From the cell containing the given text, extract its center point as [x, y] coordinate. 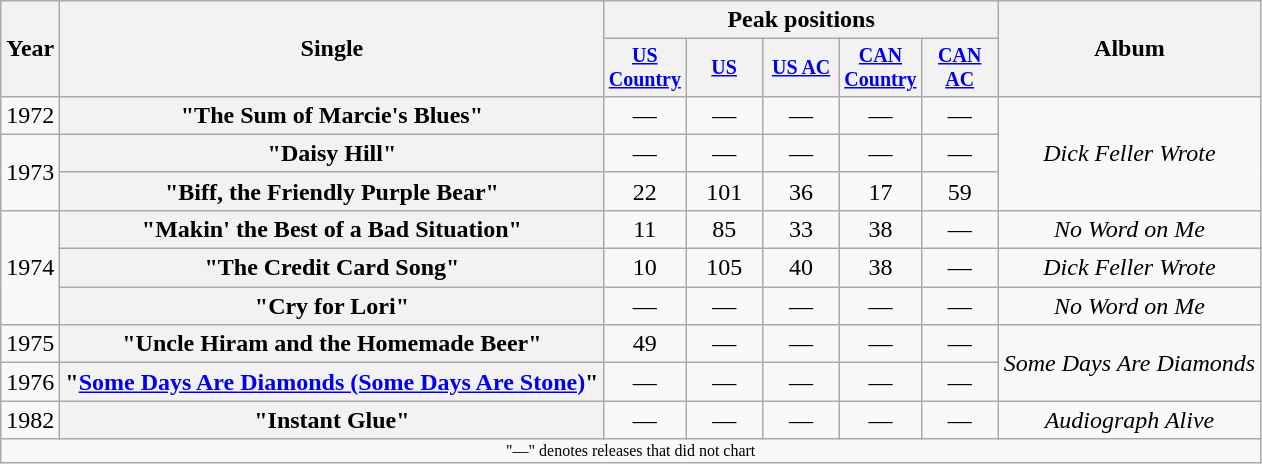
"Some Days Are Diamonds (Some Days Are Stone)" [332, 382]
Peak positions [801, 20]
Year [30, 49]
85 [724, 229]
49 [645, 344]
36 [802, 191]
Some Days Are Diamonds [1129, 363]
1974 [30, 267]
US AC [802, 68]
CAN AC [960, 68]
"Daisy Hill" [332, 153]
Album [1129, 49]
40 [802, 268]
59 [960, 191]
"Instant Glue" [332, 420]
"Biff, the Friendly Purple Bear" [332, 191]
Audiograph Alive [1129, 420]
"Uncle Hiram and the Homemade Beer" [332, 344]
33 [802, 229]
1975 [30, 344]
"The Sum of Marcie's Blues" [332, 115]
CAN Country [881, 68]
101 [724, 191]
"Cry for Lori" [332, 306]
"The Credit Card Song" [332, 268]
US Country [645, 68]
1976 [30, 382]
"—" denotes releases that did not chart [631, 451]
"Makin' the Best of a Bad Situation" [332, 229]
1972 [30, 115]
22 [645, 191]
1973 [30, 172]
11 [645, 229]
17 [881, 191]
Single [332, 49]
US [724, 68]
1982 [30, 420]
10 [645, 268]
105 [724, 268]
